From the cell containing the given text, extract its center point as [x, y] coordinate. 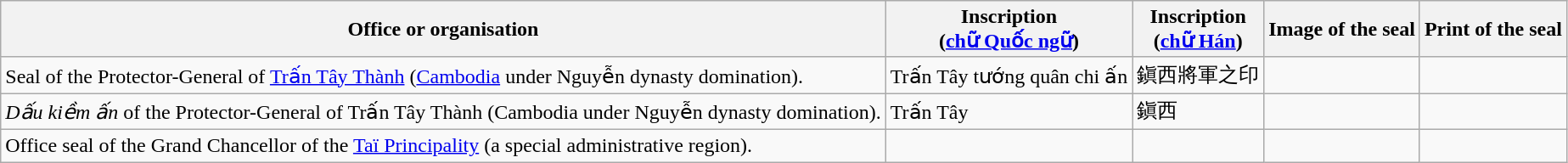
Inscription(chữ Hán) [1199, 29]
Seal of the Protector-General of Trấn Tây Thành (Cambodia under Nguyễn dynasty domination). [443, 75]
Dấu kiềm ấn of the Protector-General of Trấn Tây Thành (Cambodia under Nguyễn dynasty domination). [443, 112]
Trấn Tây tướng quân chi ấn [1009, 75]
Image of the seal [1342, 29]
Print of the seal [1492, 29]
Office or organisation [443, 29]
鎭西將軍之印 [1199, 75]
Inscription(chữ Quốc ngữ) [1009, 29]
鎭西 [1199, 112]
Trấn Tây [1009, 112]
Office seal of the Grand Chancellor of the Taï Principality (a special administrative region). [443, 145]
